Find where the given text appears and provide that cell's center as (x, y) coordinate. 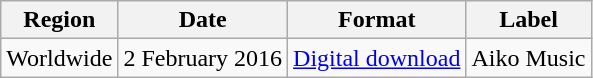
Label (528, 20)
Region (60, 20)
Format (377, 20)
2 February 2016 (203, 58)
Digital download (377, 58)
Worldwide (60, 58)
Aiko Music (528, 58)
Date (203, 20)
